Return the [X, Y] coordinate for the center point of the cell that contains the specified text.  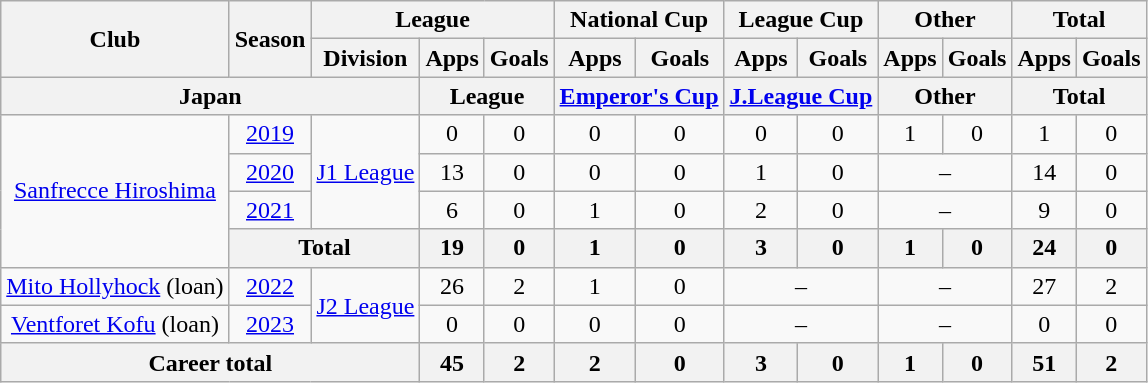
9 [1044, 210]
27 [1044, 286]
24 [1044, 248]
51 [1044, 362]
J1 League [366, 172]
Season [270, 39]
League Cup [801, 20]
Club [115, 39]
2021 [270, 210]
J2 League [366, 305]
14 [1044, 172]
2020 [270, 172]
Mito Hollyhock (loan) [115, 286]
Ventforet Kofu (loan) [115, 324]
45 [452, 362]
Career total [210, 362]
Japan [210, 96]
National Cup [639, 20]
2023 [270, 324]
26 [452, 286]
Emperor's Cup [639, 96]
6 [452, 210]
Division [366, 58]
2022 [270, 286]
Sanfrecce Hiroshima [115, 191]
2019 [270, 134]
J.League Cup [801, 96]
19 [452, 248]
13 [452, 172]
